Extract the [X, Y] coordinate from the center of the cell holding the provided text.  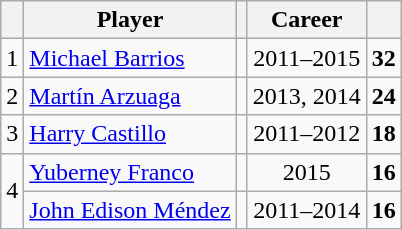
2011–2015 [306, 58]
2013, 2014 [306, 96]
Yuberney Franco [130, 172]
Player [130, 20]
Martín Arzuaga [130, 96]
18 [384, 134]
2 [12, 96]
1 [12, 58]
2015 [306, 172]
Michael Barrios [130, 58]
32 [384, 58]
3 [12, 134]
2011–2014 [306, 210]
John Edison Méndez [130, 210]
Harry Castillo [130, 134]
2011–2012 [306, 134]
Career [306, 20]
4 [12, 191]
24 [384, 96]
